Pinpoint the cell where the given text exists, returning its (X, Y) midpoint coordinate. 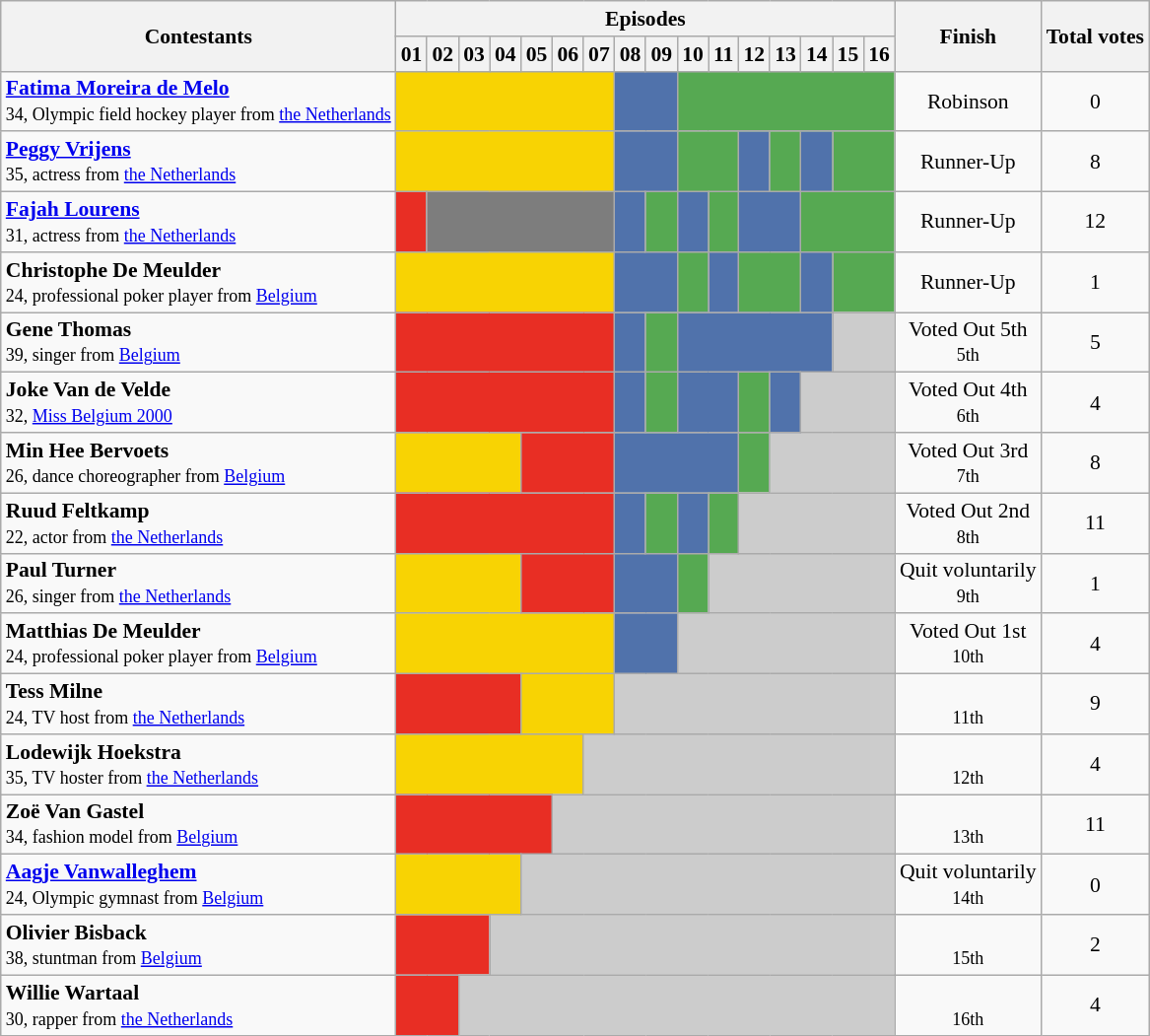
02 (442, 54)
Olivier Bisback38, stuntman from Belgium (199, 944)
15 (848, 54)
Tess Milne24, TV host from the Netherlands (199, 704)
Aagje Vanwalleghem24, Olympic gymnast from Belgium (199, 885)
Voted Out 4th6th (968, 402)
Willie Wartaal30, rapper from the Netherlands (199, 1005)
Matthias De Meulder24, professional poker player from Belgium (199, 645)
09 (661, 54)
Zoë Van Gastel34, fashion model from Belgium (199, 824)
11th (968, 704)
5 (1096, 343)
9 (1096, 704)
05 (537, 54)
Voted Out 3rd7th (968, 463)
2 (1096, 944)
Peggy Vrijens35, actress from the Netherlands (199, 162)
Quit voluntarily14th (968, 885)
Finish (968, 35)
15th (968, 944)
Episodes (645, 19)
Robinson (968, 101)
Total votes (1096, 35)
13th (968, 824)
07 (599, 54)
10 (693, 54)
Min Hee Bervoets26, dance choreographer from Belgium (199, 463)
16th (968, 1005)
Voted Out 5th5th (968, 343)
06 (568, 54)
Voted Out 1st10th (968, 645)
Fatima Moreira de Melo34, Olympic field hockey player from the Netherlands (199, 101)
13 (785, 54)
14 (817, 54)
Voted Out 2nd8th (968, 522)
Quit voluntarily9th (968, 584)
Fajah Lourens31, actress from the Netherlands (199, 223)
Ruud Feltkamp22, actor from the Netherlands (199, 522)
04 (506, 54)
Lodewijk Hoekstra35, TV hoster from the Netherlands (199, 765)
Contestants (199, 35)
16 (879, 54)
01 (412, 54)
08 (631, 54)
Joke Van de Velde32, Miss Belgium 2000 (199, 402)
03 (474, 54)
Christophe De Meulder24, professional poker player from Belgium (199, 282)
Gene Thomas39, singer from Belgium (199, 343)
12th (968, 765)
Paul Turner26, singer from the Netherlands (199, 584)
